Extract the (X, Y) coordinate from the center of the cell holding the provided text.  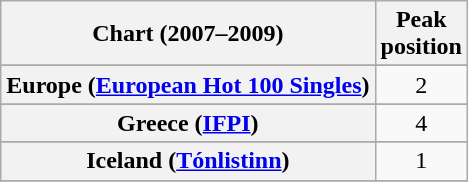
Greece (IFPI) (188, 123)
Peakposition (421, 34)
Chart (2007–2009) (188, 34)
Europe (European Hot 100 Singles) (188, 85)
2 (421, 85)
4 (421, 123)
Iceland (Tónlistinn) (188, 161)
1 (421, 161)
